Determine the (X, Y) coordinate at the center of the cell enclosing the given text.  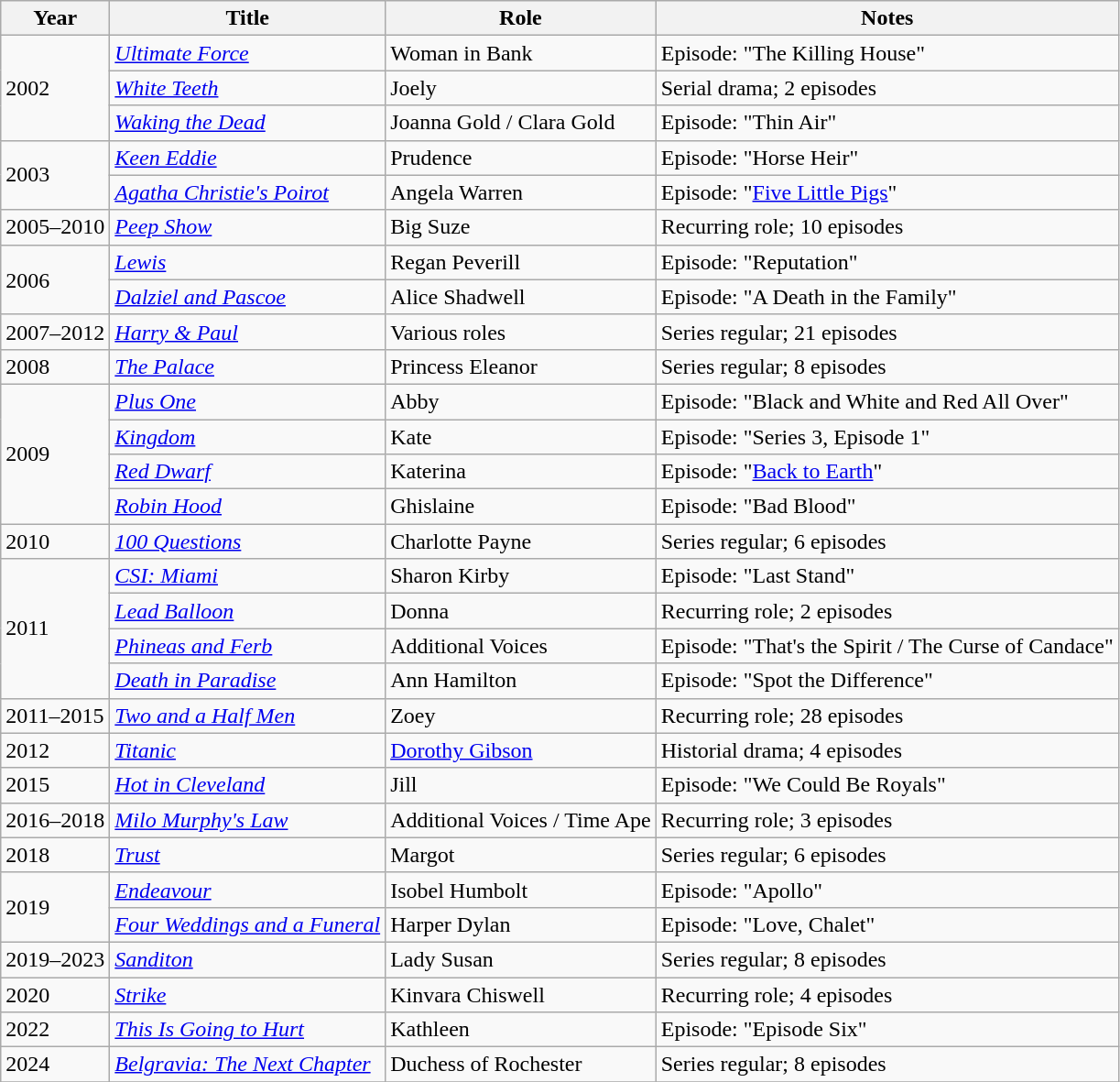
Ghislaine (521, 507)
Lady Susan (521, 959)
Sanditon (247, 959)
Dorothy Gibson (521, 750)
Agatha Christie's Poirot (247, 192)
Death in Paradise (247, 681)
2018 (55, 855)
100 Questions (247, 541)
Episode: "Thin Air" (886, 123)
Various roles (521, 332)
Episode: "The Killing House" (886, 53)
2006 (55, 279)
Margot (521, 855)
Lead Balloon (247, 611)
Recurring role; 28 episodes (886, 716)
Episode: "Bad Blood" (886, 507)
Joanna Gold / Clara Gold (521, 123)
Harper Dylan (521, 924)
Kingdom (247, 437)
Isobel Humbolt (521, 890)
Historial drama; 4 episodes (886, 750)
Charlotte Payne (521, 541)
Episode: "Apollo" (886, 890)
Ultimate Force (247, 53)
Episode: "That's the Spirit / The Curse of Candace" (886, 646)
Abby (521, 401)
Titanic (247, 750)
Kathleen (521, 1030)
Additional Voices (521, 646)
Robin Hood (247, 507)
Katerina (521, 472)
Recurring role; 10 episodes (886, 227)
2002 (55, 88)
Harry & Paul (247, 332)
Title (247, 18)
Additional Voices / Time Ape (521, 820)
Episode: "Back to Earth" (886, 472)
Lewis (247, 262)
Trust (247, 855)
Duchess of Rochester (521, 1065)
Episode: "A Death in the Family" (886, 297)
2005–2010 (55, 227)
2010 (55, 541)
White Teeth (247, 88)
Episode: "Love, Chalet" (886, 924)
2019 (55, 907)
Woman in Bank (521, 53)
Peep Show (247, 227)
The Palace (247, 366)
Year (55, 18)
Strike (247, 994)
Princess Eleanor (521, 366)
Recurring role; 2 episodes (886, 611)
2011 (55, 628)
Episode: "Black and White and Red All Over" (886, 401)
Episode: "Last Stand" (886, 576)
Red Dwarf (247, 472)
Phineas and Ferb (247, 646)
2011–2015 (55, 716)
2024 (55, 1065)
2007–2012 (55, 332)
Zoey (521, 716)
Keen Eddie (247, 158)
Angela Warren (521, 192)
Episode: "Reputation" (886, 262)
Belgravia: The Next Chapter (247, 1065)
Recurring role; 4 episodes (886, 994)
2022 (55, 1030)
2020 (55, 994)
Plus One (247, 401)
Alice Shadwell (521, 297)
Episode: "Episode Six" (886, 1030)
Jill (521, 785)
Endeavour (247, 890)
Episode: "Horse Heir" (886, 158)
2015 (55, 785)
Joely (521, 88)
2008 (55, 366)
2003 (55, 175)
Kinvara Chiswell (521, 994)
Kate (521, 437)
Role (521, 18)
Dalziel and Pascoe (247, 297)
Ann Hamilton (521, 681)
Episode: "Five Little Pigs" (886, 192)
Two and a Half Men (247, 716)
2016–2018 (55, 820)
Waking the Dead (247, 123)
Notes (886, 18)
2009 (55, 454)
Milo Murphy's Law (247, 820)
Recurring role; 3 episodes (886, 820)
Regan Peverill (521, 262)
Hot in Cleveland (247, 785)
Episode: "Spot the Difference" (886, 681)
Four Weddings and a Funeral (247, 924)
Episode: "Series 3, Episode 1" (886, 437)
Prudence (521, 158)
Sharon Kirby (521, 576)
2019–2023 (55, 959)
This Is Going to Hurt (247, 1030)
Episode: "We Could Be Royals" (886, 785)
2012 (55, 750)
Donna (521, 611)
Series regular; 21 episodes (886, 332)
Big Suze (521, 227)
CSI: Miami (247, 576)
Serial drama; 2 episodes (886, 88)
